Scan for the cell matching the given text and deliver its (x, y) coordinate at center. 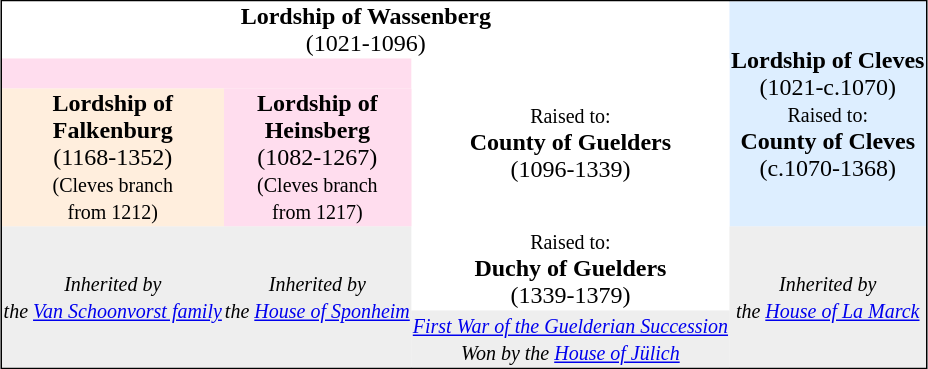
Raised to:Duchy of Guelders(1339-1379) (570, 268)
Lordship of Cleves(1021-c.1070)Raised to:County of Cleves(c.1070-1368) (828, 114)
Lordship of Wassenberg(1021-1096) (366, 30)
Inherited bythe Van Schoonvorst family (112, 296)
Lordship ofFalkenburg(1168-1352)(Cleves branchfrom 1212) (112, 157)
Inherited bythe House of Sponheim (317, 296)
Inherited bythe House of La Marck (828, 296)
First War of the Guelderian SuccessionWon by the House of Jülich (570, 338)
Lordship ofHeinsberg(1082-1267)(Cleves branchfrom 1217) (317, 157)
Raised to:County of Guelders(1096-1339) (570, 142)
